Extract the (X, Y) coordinate from the center of the cell holding the provided text.  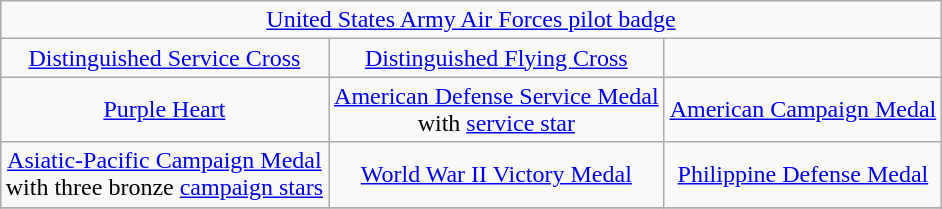
American Campaign Medal (803, 110)
Asiatic-Pacific Campaign Medalwith three bronze campaign stars (164, 174)
Distinguished Flying Cross (497, 58)
Philippine Defense Medal (803, 174)
United States Army Air Forces pilot badge (471, 20)
Distinguished Service Cross (164, 58)
World War II Victory Medal (497, 174)
American Defense Service Medalwith service star (497, 110)
Purple Heart (164, 110)
